Search for the cell housing the specified text and yield its (x, y) center coordinate. 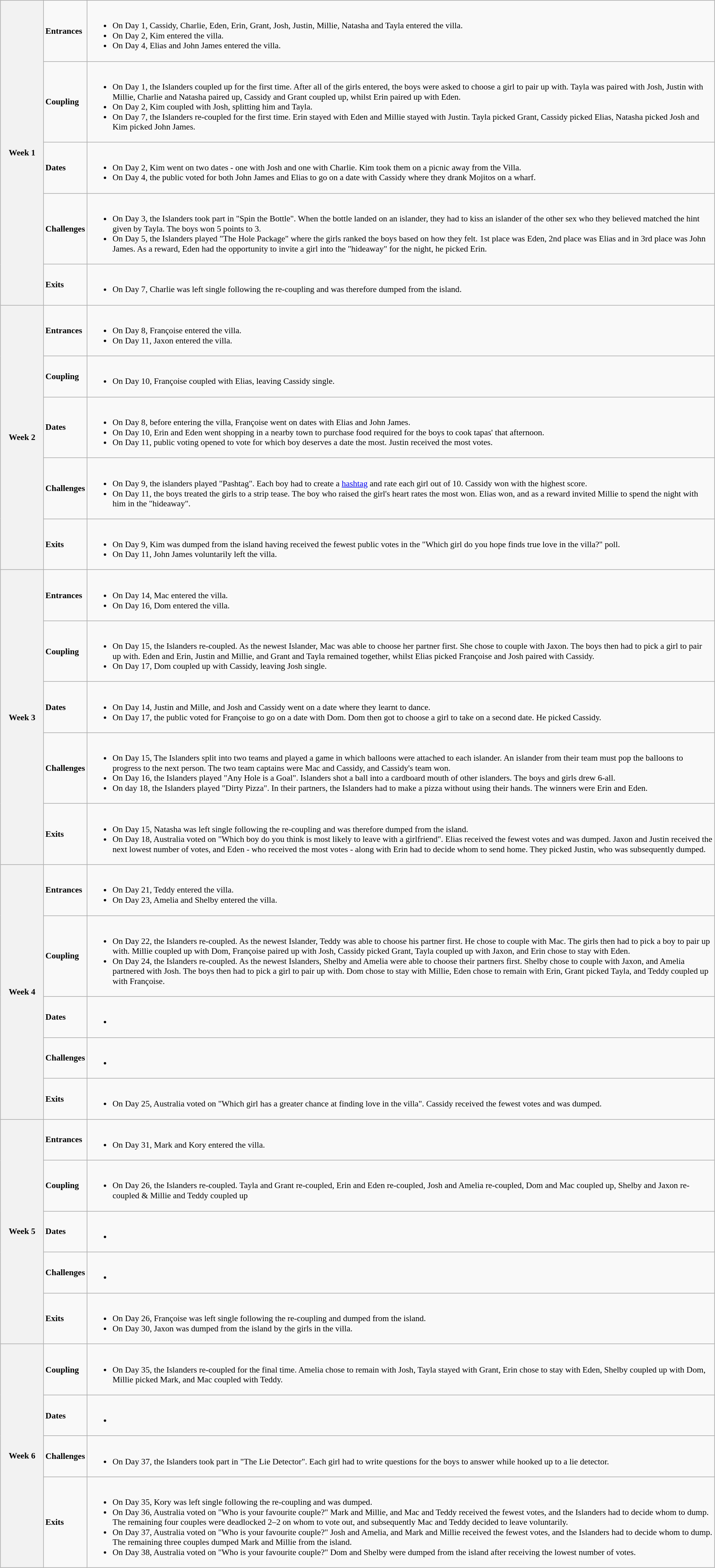
Week 3 (22, 717)
Week 6 (22, 1456)
Week 5 (22, 1232)
On Day 37, the Islanders took part in "The Lie Detector". Each girl had to write questions for the boys to answer while hooked up to a lie detector. (401, 1457)
On Day 7, Charlie was left single following the re-coupling and was therefore dumped from the island. (401, 285)
Week 2 (22, 438)
On Day 8, Françoise entered the villa.On Day 11, Jaxon entered the villa. (401, 331)
On Day 14, Mac entered the villa.On Day 16, Dom entered the villa. (401, 595)
On Day 31, Mark and Kory entered the villa. (401, 1140)
On Day 10, Françoise coupled with Elias, leaving Cassidy single. (401, 376)
Week 4 (22, 992)
On Day 25, Australia voted on "Which girl has a greater chance at finding love in the villa". Cassidy received the fewest votes and was dumped. (401, 1099)
Week 1 (22, 153)
On Day 21, Teddy entered the villa.On Day 23, Amelia and Shelby entered the villa. (401, 890)
